For the text-containing cell, return its midpoint in (X, Y) coordinate format. 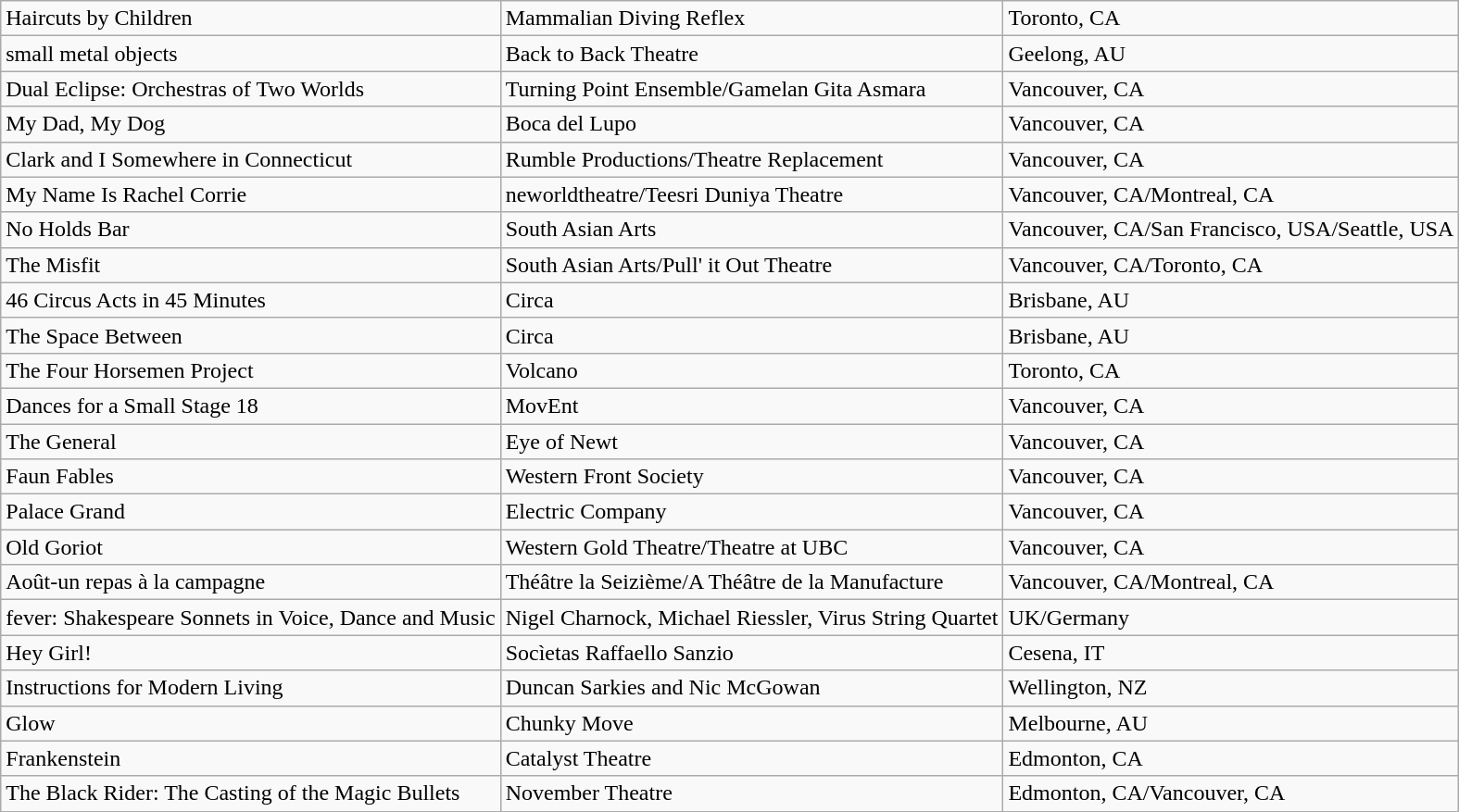
Instructions for Modern Living (250, 688)
The Black Rider: The Casting of the Magic Bullets (250, 793)
Socìetas Raffaello Sanzio (752, 653)
Edmonton, CA/Vancouver, CA (1231, 793)
November Theatre (752, 793)
Palace Grand (250, 512)
Wellington, NZ (1231, 688)
UK/Germany (1231, 618)
fever: Shakespeare Sonnets in Voice, Dance and Music (250, 618)
Edmonton, CA (1231, 758)
My Name Is Rachel Corrie (250, 194)
Duncan Sarkies and Nic McGowan (752, 688)
South Asian Arts/Pull' it Out Theatre (752, 265)
South Asian Arts (752, 230)
Turning Point Ensemble/Gamelan Gita Asmara (752, 89)
46 Circus Acts in 45 Minutes (250, 300)
Eye of Newt (752, 442)
small metal objects (250, 54)
Melbourne, AU (1231, 723)
Boca del Lupo (752, 124)
Geelong, AU (1231, 54)
MovEnt (752, 406)
Hey Girl! (250, 653)
Dances for a Small Stage 18 (250, 406)
Western Front Society (752, 477)
Old Goriot (250, 547)
Vancouver, CA/Toronto, CA (1231, 265)
Haircuts by Children (250, 19)
Clark and I Somewhere in Connecticut (250, 159)
Rumble Productions/Theatre Replacement (752, 159)
No Holds Bar (250, 230)
The General (250, 442)
Volcano (752, 370)
Frankenstein (250, 758)
Electric Company (752, 512)
Nigel Charnock, Michael Riessler, Virus String Quartet (752, 618)
Faun Fables (250, 477)
The Space Between (250, 335)
The Misfit (250, 265)
Dual Eclipse: Orchestras of Two Worlds (250, 89)
My Dad, My Dog (250, 124)
Août-un repas à la campagne (250, 582)
Glow (250, 723)
neworldtheatre/Teesri Duniya Theatre (752, 194)
Western Gold Theatre/Theatre at UBC (752, 547)
Théâtre la Seizième/A Théâtre de la Manufacture (752, 582)
Catalyst Theatre (752, 758)
Vancouver, CA/San Francisco, USA/Seattle, USA (1231, 230)
Chunky Move (752, 723)
The Four Horsemen Project (250, 370)
Cesena, IT (1231, 653)
Back to Back Theatre (752, 54)
Mammalian Diving Reflex (752, 19)
